Locate the cell with the specified text and output its (X, Y) center coordinate. 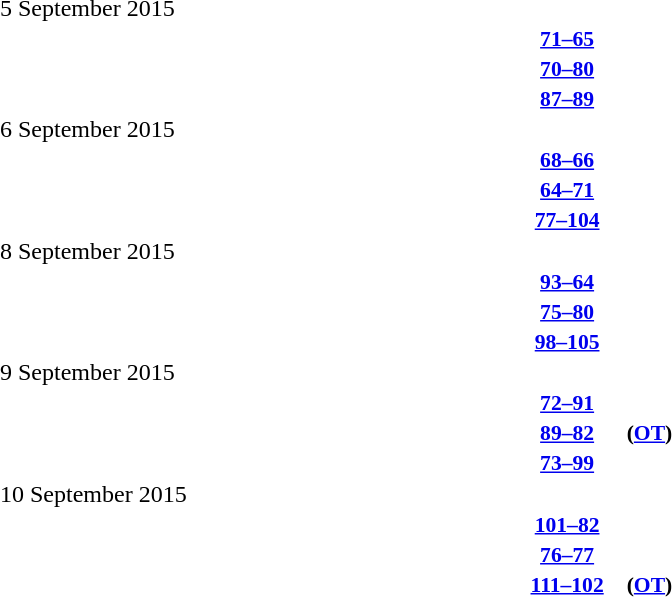
89–82 (568, 433)
70–80 (568, 68)
101–82 (568, 524)
68–66 (568, 160)
98–105 (568, 342)
77–104 (568, 220)
73–99 (568, 463)
93–64 (568, 282)
64–71 (568, 190)
87–89 (568, 98)
76–77 (568, 554)
75–80 (568, 312)
71–65 (568, 38)
72–91 (568, 403)
